Determine the [X, Y] coordinate at the center of the cell enclosing the given text.  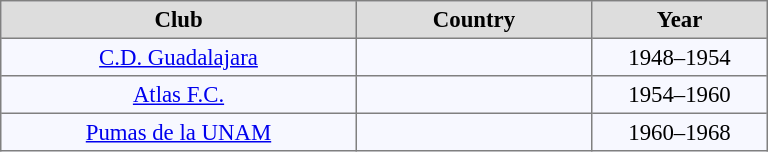
Country [474, 20]
C.D. Guadalajara [179, 57]
1948–1954 [680, 57]
1954–1960 [680, 95]
Pumas de la UNAM [179, 132]
Year [680, 20]
1960–1968 [680, 132]
Atlas F.C. [179, 95]
Club [179, 20]
